Provide the (x, y) coordinate of the cell's center where the given text is located.  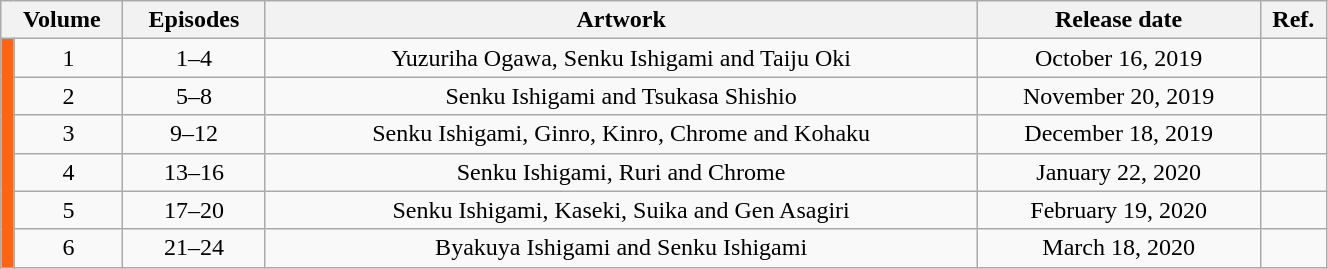
February 19, 2020 (1118, 210)
January 22, 2020 (1118, 172)
17–20 (194, 210)
Release date (1118, 20)
2 (68, 96)
Byakuya Ishigami and Senku Ishigami (621, 248)
1–4 (194, 58)
October 16, 2019 (1118, 58)
3 (68, 134)
Episodes (194, 20)
1 (68, 58)
December 18, 2019 (1118, 134)
6 (68, 248)
November 20, 2019 (1118, 96)
5 (68, 210)
21–24 (194, 248)
Ref. (1293, 20)
Senku Ishigami, Ginro, Kinro, Chrome and Kohaku (621, 134)
Senku Ishigami, Ruri and Chrome (621, 172)
4 (68, 172)
Artwork (621, 20)
5–8 (194, 96)
13–16 (194, 172)
9–12 (194, 134)
Yuzuriha Ogawa, Senku Ishigami and Taiju Oki (621, 58)
Senku Ishigami, Kaseki, Suika and Gen Asagiri (621, 210)
Volume (62, 20)
Senku Ishigami and Tsukasa Shishio (621, 96)
March 18, 2020 (1118, 248)
